Extract the [x, y] coordinate from the center of the cell holding the provided text.  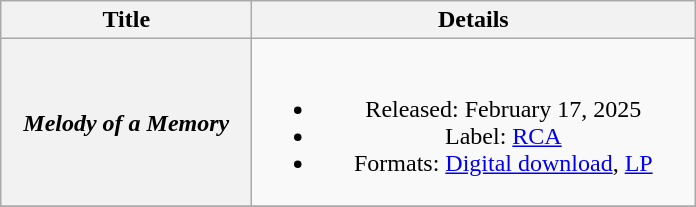
Title [126, 20]
Released: February 17, 2025Label: RCAFormats: Digital download, LP [474, 122]
Melody of a Memory [126, 122]
Details [474, 20]
